Detect which cell encompasses the target text, then output its (x, y) center coordinate. 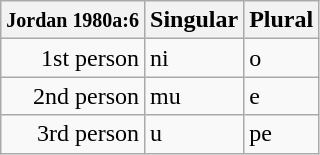
Singular (194, 20)
pe (282, 134)
Plural (282, 20)
u (194, 134)
1st person (73, 58)
3rd person (73, 134)
mu (194, 96)
e (282, 96)
o (282, 58)
2nd person (73, 96)
Jordan 1980a:6 (73, 20)
ni (194, 58)
